Output the (x, y) coordinate of the center of the cell containing the given text.  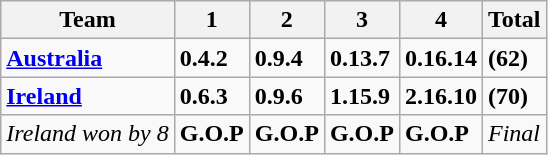
0.9.6 (286, 96)
Final (515, 134)
4 (440, 20)
0.4.2 (212, 58)
(70) (515, 96)
(62) (515, 58)
3 (362, 20)
Team (88, 20)
Ireland won by 8 (88, 134)
Total (515, 20)
0.16.14 (440, 58)
Australia (88, 58)
0.6.3 (212, 96)
1 (212, 20)
0.13.7 (362, 58)
2.16.10 (440, 96)
2 (286, 20)
1.15.9 (362, 96)
0.9.4 (286, 58)
Ireland (88, 96)
